Pinpoint the cell where the given text exists, returning its (x, y) midpoint coordinate. 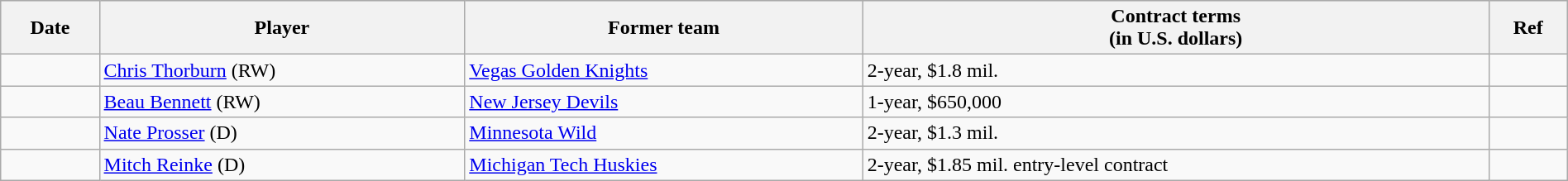
Chris Thorburn (RW) (282, 70)
Ref (1528, 28)
2-year, $1.3 mil. (1176, 133)
Mitch Reinke (D) (282, 164)
Nate Prosser (D) (282, 133)
2-year, $1.8 mil. (1176, 70)
1-year, $650,000 (1176, 102)
Beau Bennett (RW) (282, 102)
Michigan Tech Huskies (663, 164)
Player (282, 28)
2-year, $1.85 mil. entry-level contract (1176, 164)
Date (50, 28)
New Jersey Devils (663, 102)
Contract terms(in U.S. dollars) (1176, 28)
Former team (663, 28)
Vegas Golden Knights (663, 70)
Minnesota Wild (663, 133)
